Locate the cell with the specified text and output its [X, Y] center coordinate. 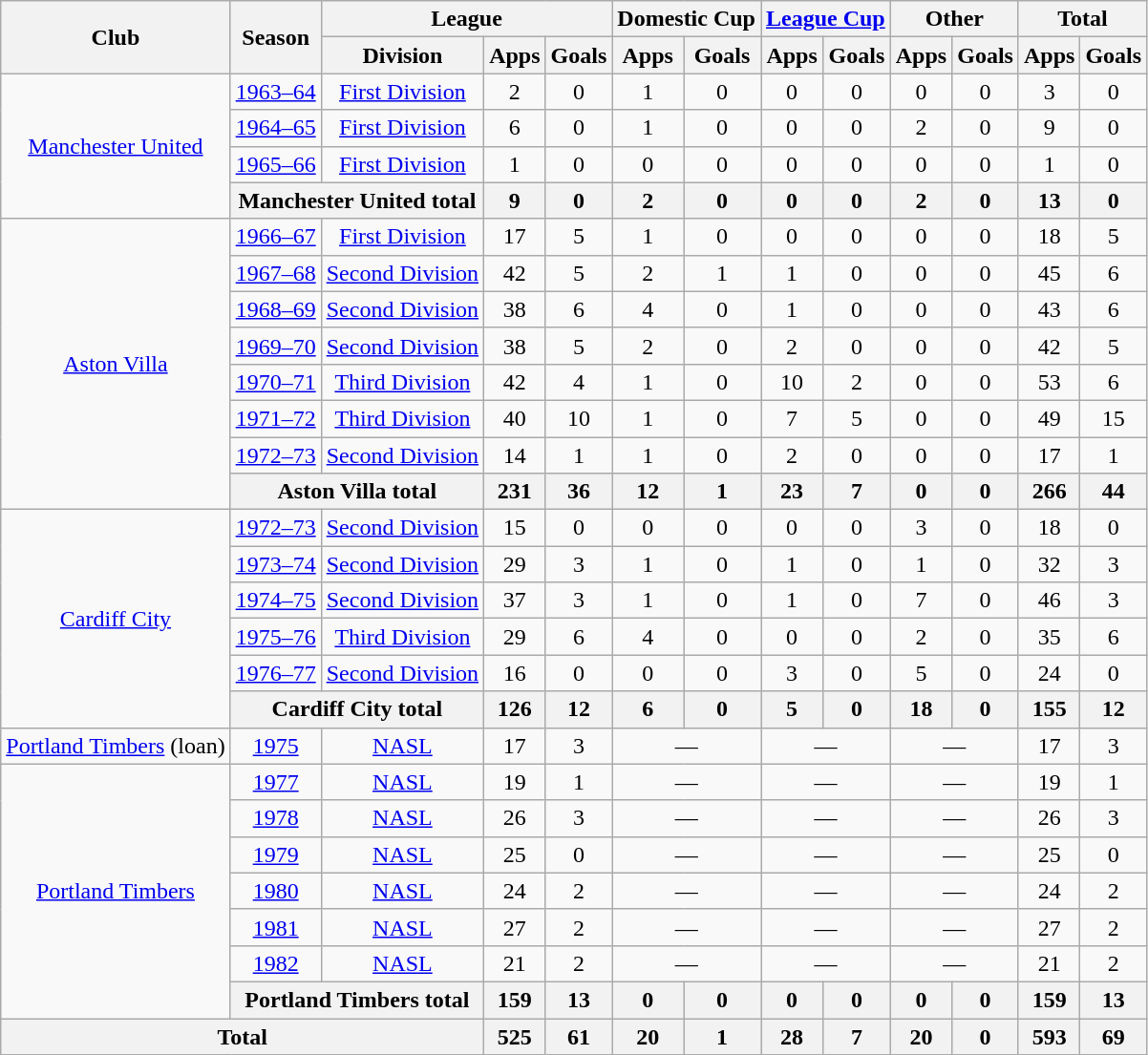
1975 [275, 746]
1980 [275, 891]
46 [1049, 601]
1976–77 [275, 673]
1971–72 [275, 418]
Aston Villa total [357, 492]
45 [1049, 273]
1963–64 [275, 92]
43 [1049, 309]
40 [515, 418]
1969–70 [275, 346]
League [466, 19]
1981 [275, 927]
61 [579, 1036]
44 [1114, 492]
36 [579, 492]
525 [515, 1036]
266 [1049, 492]
1974–75 [275, 601]
1975–76 [275, 637]
35 [1049, 637]
Portland Timbers total [357, 1000]
Cardiff City total [357, 709]
16 [515, 673]
1979 [275, 855]
37 [515, 601]
23 [791, 492]
1977 [275, 782]
Other [954, 19]
1982 [275, 963]
1967–68 [275, 273]
28 [791, 1036]
Domestic Cup [687, 19]
1964–65 [275, 128]
1966–67 [275, 237]
Club [116, 37]
32 [1049, 564]
Portland Timbers [116, 891]
53 [1049, 382]
1965–66 [275, 164]
Manchester United [116, 146]
1970–71 [275, 382]
126 [515, 709]
14 [515, 455]
231 [515, 492]
Division [402, 55]
1968–69 [275, 309]
49 [1049, 418]
Cardiff City [116, 619]
593 [1049, 1036]
Portland Timbers (loan) [116, 746]
Season [275, 37]
Manchester United total [357, 200]
155 [1049, 709]
69 [1114, 1036]
1978 [275, 818]
1973–74 [275, 564]
Aston Villa [116, 364]
League Cup [825, 19]
